Return the [X, Y] coordinate for the center point of the cell that contains the specified text.  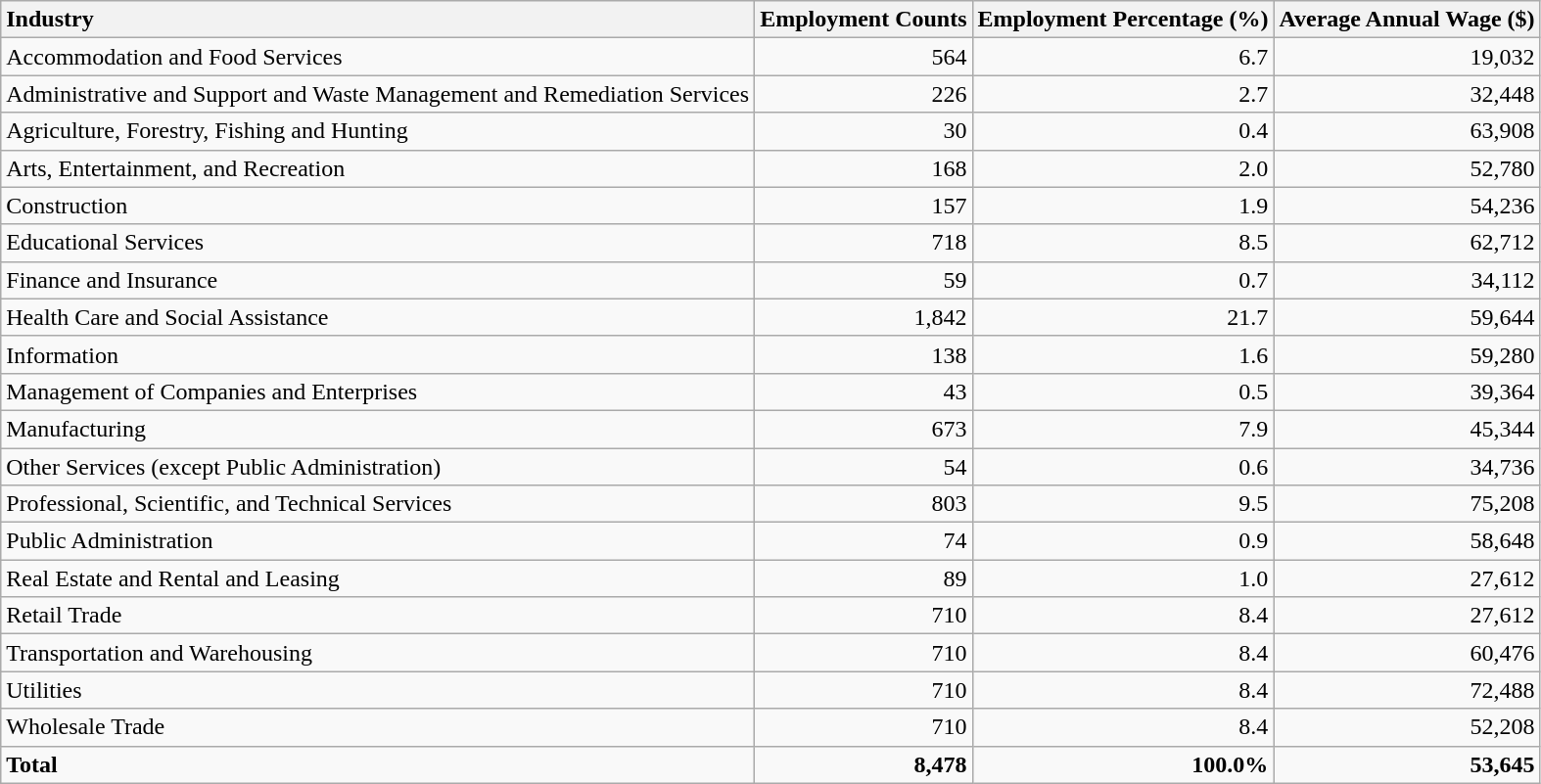
Other Services (except Public Administration) [378, 467]
1,842 [864, 317]
6.7 [1123, 57]
Management of Companies and Enterprises [378, 392]
59,644 [1407, 317]
Professional, Scientific, and Technical Services [378, 504]
75,208 [1407, 504]
Employment Counts [864, 20]
0.9 [1123, 541]
2.0 [1123, 168]
Average Annual Wage ($) [1407, 20]
Retail Trade [378, 616]
Real Estate and Rental and Leasing [378, 578]
32,448 [1407, 94]
157 [864, 206]
1.6 [1123, 354]
0.6 [1123, 467]
52,208 [1407, 727]
168 [864, 168]
30 [864, 131]
Accommodation and Food Services [378, 57]
45,344 [1407, 429]
138 [864, 354]
19,032 [1407, 57]
74 [864, 541]
Health Care and Social Assistance [378, 317]
226 [864, 94]
718 [864, 243]
Administrative and Support and Waste Management and Remediation Services [378, 94]
0.7 [1123, 280]
72,488 [1407, 690]
Total [378, 764]
Manufacturing [378, 429]
Industry [378, 20]
7.9 [1123, 429]
43 [864, 392]
59,280 [1407, 354]
52,780 [1407, 168]
58,648 [1407, 541]
0.4 [1123, 131]
Wholesale Trade [378, 727]
8.5 [1123, 243]
673 [864, 429]
1.9 [1123, 206]
60,476 [1407, 653]
34,736 [1407, 467]
803 [864, 504]
Educational Services [378, 243]
21.7 [1123, 317]
53,645 [1407, 764]
59 [864, 280]
Transportation and Warehousing [378, 653]
1.0 [1123, 578]
34,112 [1407, 280]
54,236 [1407, 206]
62,712 [1407, 243]
Finance and Insurance [378, 280]
54 [864, 467]
9.5 [1123, 504]
89 [864, 578]
Public Administration [378, 541]
Arts, Entertainment, and Recreation [378, 168]
Utilities [378, 690]
8,478 [864, 764]
39,364 [1407, 392]
100.0% [1123, 764]
Information [378, 354]
Agriculture, Forestry, Fishing and Hunting [378, 131]
63,908 [1407, 131]
2.7 [1123, 94]
Employment Percentage (%) [1123, 20]
Construction [378, 206]
0.5 [1123, 392]
564 [864, 57]
